Pinpoint the cell where the given text exists, returning its [x, y] midpoint coordinate. 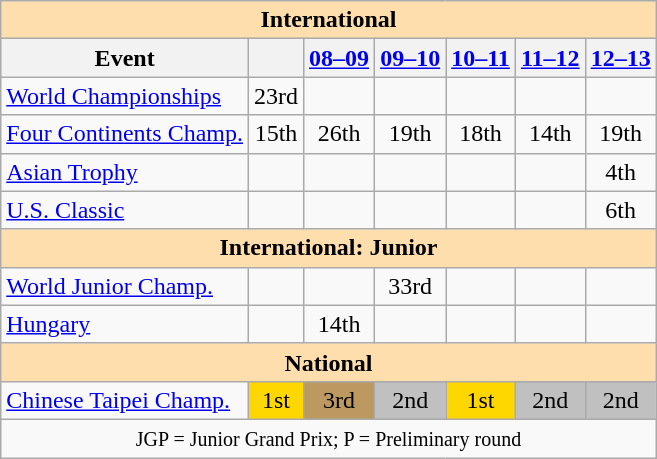
26th [340, 134]
U.S. Classic [125, 210]
Event [125, 58]
JGP = Junior Grand Prix; P = Preliminary round [328, 438]
Asian Trophy [125, 172]
10–11 [481, 58]
18th [481, 134]
World Championships [125, 96]
12–13 [620, 58]
33rd [410, 286]
4th [620, 172]
6th [620, 210]
08–09 [340, 58]
15th [276, 134]
World Junior Champ. [125, 286]
International [328, 20]
Four Continents Champ. [125, 134]
3rd [340, 400]
Hungary [125, 324]
National [328, 362]
Chinese Taipei Champ. [125, 400]
11–12 [550, 58]
23rd [276, 96]
International: Junior [328, 248]
09–10 [410, 58]
